Pinpoint the cell where the given text exists, returning its [x, y] midpoint coordinate. 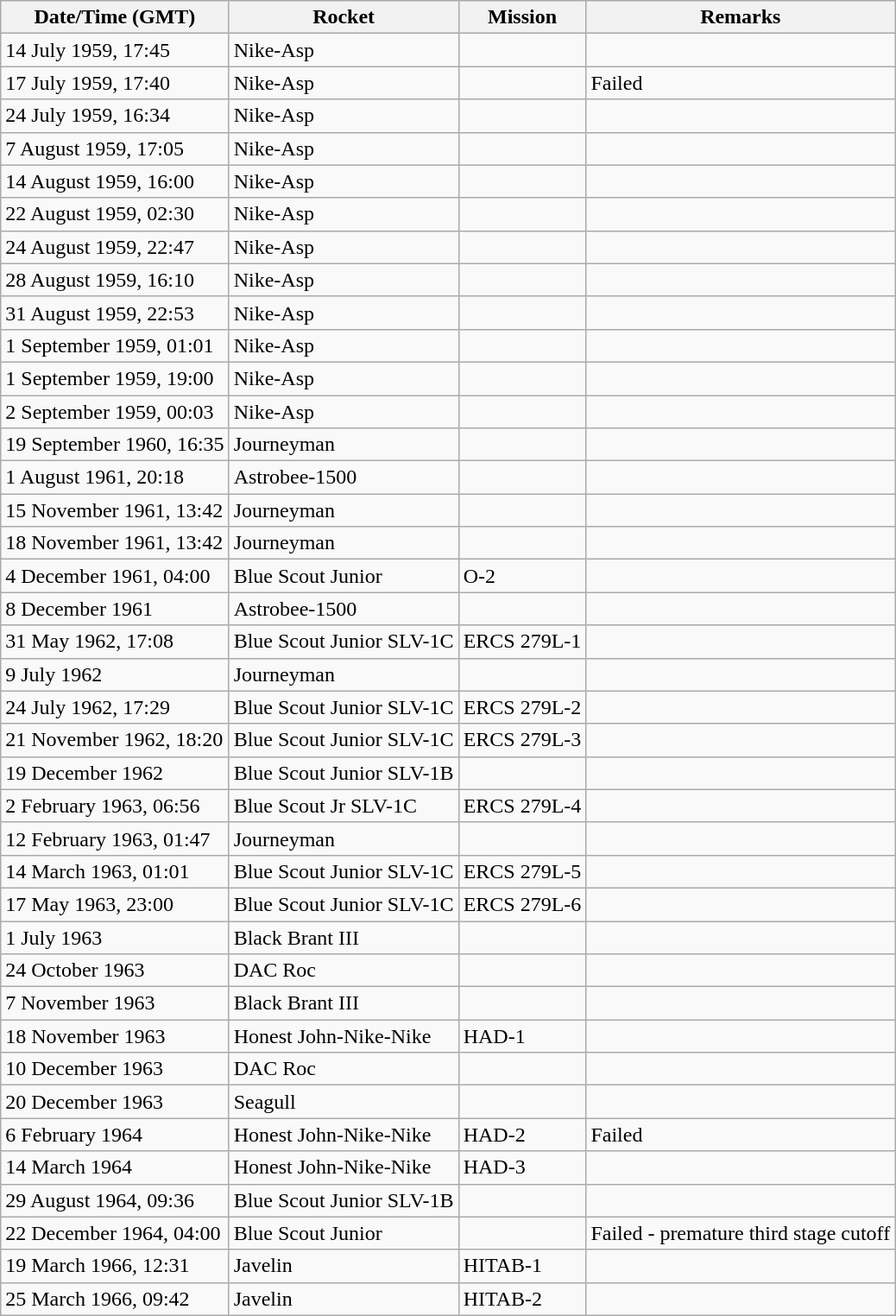
10 December 1963 [115, 1069]
ERCS 279L-4 [522, 806]
ERCS 279L-2 [522, 707]
HAD-2 [522, 1135]
2 September 1959, 00:03 [115, 412]
19 March 1966, 12:31 [115, 1266]
1 July 1963 [115, 937]
Date/Time (GMT) [115, 17]
25 March 1966, 09:42 [115, 1299]
2 February 1963, 06:56 [115, 806]
6 February 1964 [115, 1135]
HITAB-2 [522, 1299]
HAD-1 [522, 1036]
18 November 1963 [115, 1036]
29 August 1964, 09:36 [115, 1200]
1 August 1961, 20:18 [115, 478]
17 July 1959, 17:40 [115, 83]
31 August 1959, 22:53 [115, 313]
19 September 1960, 16:35 [115, 445]
8 December 1961 [115, 609]
24 August 1959, 22:47 [115, 247]
4 December 1961, 04:00 [115, 576]
22 August 1959, 02:30 [115, 214]
Failed - premature third stage cutoff [741, 1233]
14 July 1959, 17:45 [115, 50]
1 September 1959, 01:01 [115, 345]
21 November 1962, 18:20 [115, 740]
24 July 1959, 16:34 [115, 116]
18 November 1961, 13:42 [115, 543]
ERCS 279L-6 [522, 904]
31 May 1962, 17:08 [115, 642]
20 December 1963 [115, 1102]
14 March 1963, 01:01 [115, 871]
24 July 1962, 17:29 [115, 707]
O-2 [522, 576]
ERCS 279L-1 [522, 642]
HITAB-1 [522, 1266]
7 August 1959, 17:05 [115, 149]
14 March 1964 [115, 1167]
ERCS 279L-3 [522, 740]
28 August 1959, 16:10 [115, 280]
7 November 1963 [115, 1003]
HAD-3 [522, 1167]
ERCS 279L-5 [522, 871]
1 September 1959, 19:00 [115, 378]
Rocket [344, 17]
19 December 1962 [115, 773]
Seagull [344, 1102]
22 December 1964, 04:00 [115, 1233]
Mission [522, 17]
24 October 1963 [115, 971]
15 November 1961, 13:42 [115, 510]
Remarks [741, 17]
12 February 1963, 01:47 [115, 838]
9 July 1962 [115, 674]
14 August 1959, 16:00 [115, 181]
Blue Scout Jr SLV-1C [344, 806]
17 May 1963, 23:00 [115, 904]
